Output the (X, Y) coordinate of the center of the cell containing the given text.  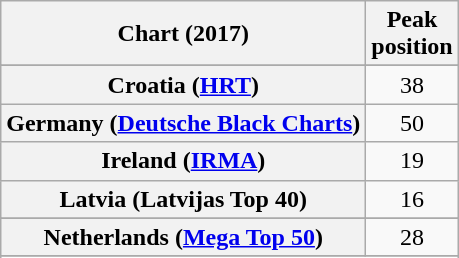
Croatia (HRT) (184, 85)
38 (412, 85)
Netherlands (Mega Top 50) (184, 237)
Latvia (Latvijas Top 40) (184, 199)
19 (412, 161)
Ireland (IRMA) (184, 161)
16 (412, 199)
Peakposition (412, 34)
50 (412, 123)
Germany (Deutsche Black Charts) (184, 123)
Chart (2017) (184, 34)
28 (412, 237)
